Extract the (X, Y) coordinate from the center of the cell holding the provided text.  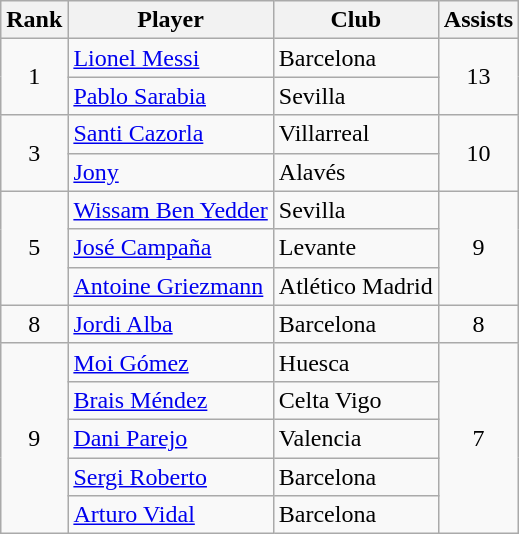
Player (170, 20)
Valencia (356, 438)
Villarreal (356, 134)
José Campaña (170, 248)
10 (478, 153)
Celta Vigo (356, 400)
Alavés (356, 172)
Lionel Messi (170, 58)
7 (478, 438)
Santi Cazorla (170, 134)
Dani Parejo (170, 438)
Brais Méndez (170, 400)
Arturo Vidal (170, 515)
Atlético Madrid (356, 286)
Club (356, 20)
Pablo Sarabia (170, 96)
Huesca (356, 362)
Sergi Roberto (170, 477)
Assists (478, 20)
Jony (170, 172)
Wissam Ben Yedder (170, 210)
Rank (34, 20)
5 (34, 248)
1 (34, 77)
Moi Gómez (170, 362)
Jordi Alba (170, 324)
3 (34, 153)
Levante (356, 248)
13 (478, 77)
Antoine Griezmann (170, 286)
